Pinpoint the cell where the given text exists, returning its [x, y] midpoint coordinate. 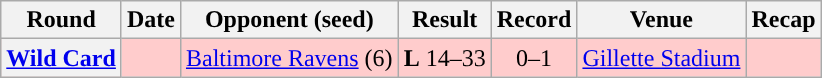
Date [150, 20]
Wild Card [62, 58]
Gillette Stadium [662, 58]
Record [534, 20]
0–1 [534, 58]
Round [62, 20]
Opponent (seed) [289, 20]
Venue [662, 20]
Recap [784, 20]
L 14–33 [444, 58]
Baltimore Ravens (6) [289, 58]
Result [444, 20]
